Locate the cell with the specified text and output its (x, y) center coordinate. 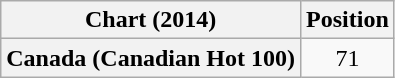
Canada (Canadian Hot 100) (151, 58)
Position (348, 20)
71 (348, 58)
Chart (2014) (151, 20)
